For the text-containing cell, return its midpoint in [x, y] coordinate format. 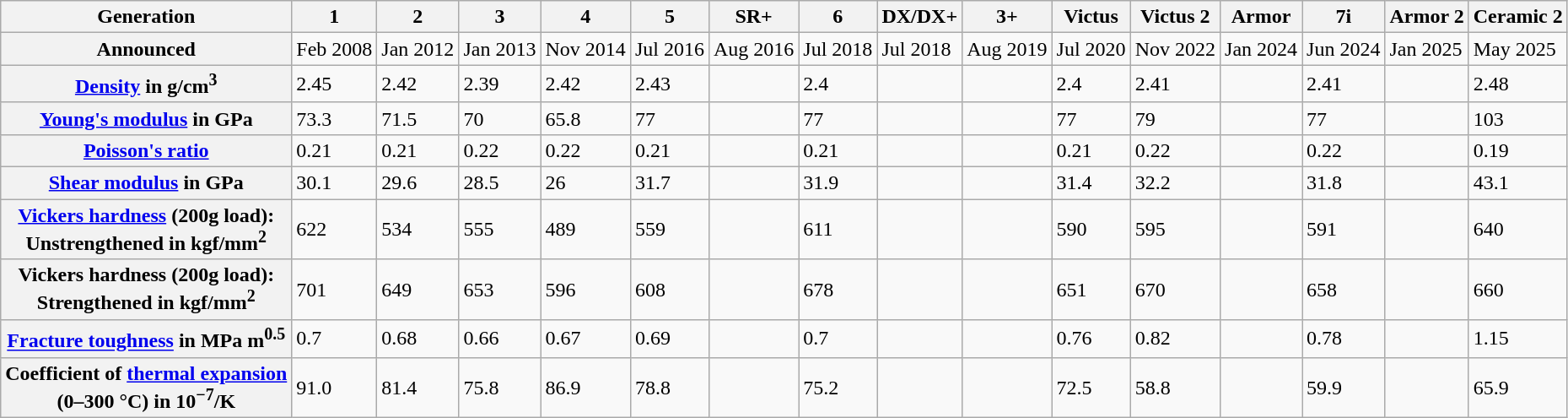
26 [585, 183]
Density in g/cm3 [147, 84]
31.9 [838, 183]
701 [334, 290]
555 [499, 230]
Armor [1262, 17]
Young's modulus in GPa [147, 118]
651 [1091, 290]
Aug 2016 [753, 49]
SR+ [753, 17]
0.78 [1344, 339]
3+ [1007, 17]
559 [670, 230]
608 [670, 290]
649 [418, 290]
Jan 2025 [1427, 49]
2.43 [670, 84]
86.9 [585, 388]
2 [418, 17]
0.82 [1175, 339]
2.48 [1518, 84]
660 [1518, 290]
79 [1175, 118]
596 [585, 290]
622 [334, 230]
Nov 2022 [1175, 49]
Poisson's ratio [147, 150]
1 [334, 17]
670 [1175, 290]
Jan 2012 [418, 49]
611 [838, 230]
534 [418, 230]
65.9 [1518, 388]
Jan 2024 [1262, 49]
Vickers hardness (200g load):Strengthened in kgf/mm2 [147, 290]
32.2 [1175, 183]
Armor 2 [1427, 17]
5 [670, 17]
30.1 [334, 183]
Ceramic 2 [1518, 17]
Jul 2016 [670, 49]
489 [585, 230]
2.39 [499, 84]
0.76 [1091, 339]
81.4 [418, 388]
653 [499, 290]
29.6 [418, 183]
91.0 [334, 388]
78.8 [670, 388]
0.19 [1518, 150]
0.66 [499, 339]
58.8 [1175, 388]
Jul 2020 [1091, 49]
65.8 [585, 118]
59.9 [1344, 388]
591 [1344, 230]
590 [1091, 230]
Jan 2013 [499, 49]
0.69 [670, 339]
75.2 [838, 388]
0.67 [585, 339]
0.68 [418, 339]
28.5 [499, 183]
678 [838, 290]
31.8 [1344, 183]
71.5 [418, 118]
70 [499, 118]
Generation [147, 17]
75.8 [499, 388]
Nov 2014 [585, 49]
Aug 2019 [1007, 49]
3 [499, 17]
73.3 [334, 118]
6 [838, 17]
Victus [1091, 17]
2.45 [334, 84]
DX/DX+ [919, 17]
4 [585, 17]
May 2025 [1518, 49]
Victus 2 [1175, 17]
103 [1518, 118]
595 [1175, 230]
Shear modulus in GPa [147, 183]
Fracture toughness in MPa m0.5 [147, 339]
Feb 2008 [334, 49]
Announced [147, 49]
Coefficient of thermal expansion(0–300 °C) in 10−7/K [147, 388]
31.7 [670, 183]
Jun 2024 [1344, 49]
658 [1344, 290]
7i [1344, 17]
640 [1518, 230]
31.4 [1091, 183]
72.5 [1091, 388]
1.15 [1518, 339]
43.1 [1518, 183]
Vickers hardness (200g load):Unstrengthened in kgf/mm2 [147, 230]
